Scan for the cell matching the given text and deliver its (X, Y) coordinate at center. 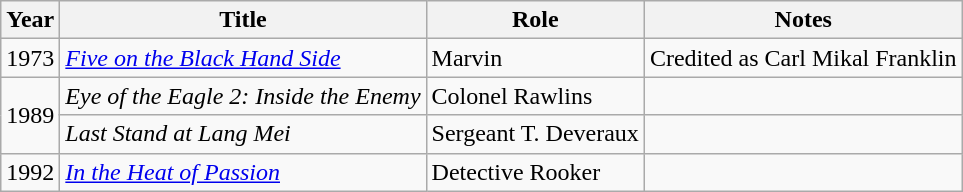
1973 (30, 58)
Title (243, 20)
Credited as Carl Mikal Franklin (803, 58)
Year (30, 20)
Sergeant T. Deveraux (535, 134)
Detective Rooker (535, 172)
Eye of the Eagle 2: Inside the Enemy (243, 96)
Colonel Rawlins (535, 96)
Marvin (535, 58)
In the Heat of Passion (243, 172)
Last Stand at Lang Mei (243, 134)
1989 (30, 115)
Notes (803, 20)
Five on the Black Hand Side (243, 58)
Role (535, 20)
1992 (30, 172)
